Return the [X, Y] coordinate for the center point of the cell that contains the specified text.  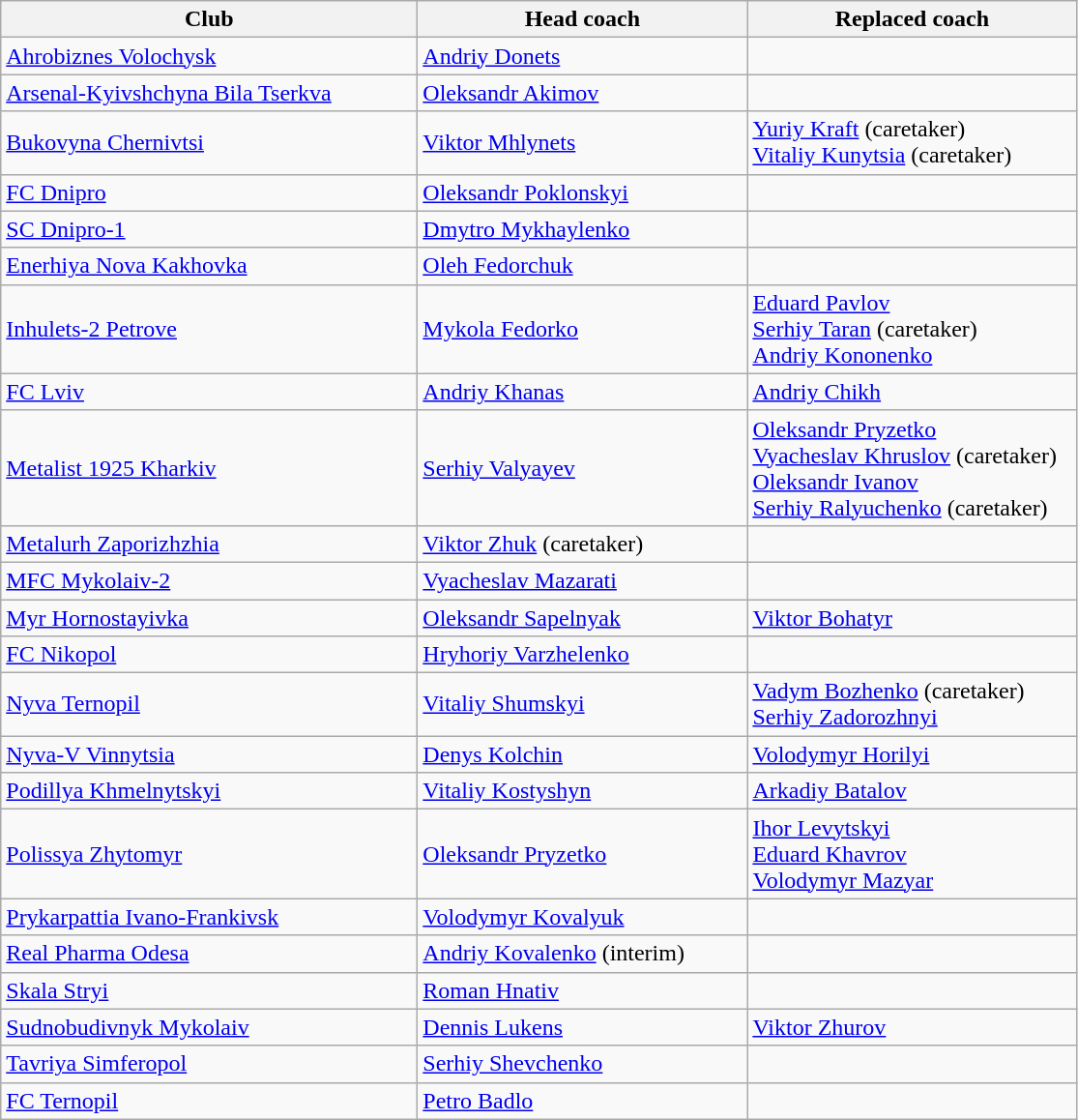
Denys Kolchin [582, 754]
SC Dnipro-1 [209, 229]
FC Nikopol [209, 655]
Club [209, 19]
Oleksandr Akimov [582, 93]
Serhiy Shevchenko [582, 1064]
Polissya Zhytomyr [209, 854]
Dmytro Mykhaylenko [582, 229]
Viktor Mhlynets [582, 143]
Head coach [582, 19]
Arkadiy Batalov [913, 791]
FC Ternopil [209, 1101]
Viktor Zhurov [913, 1027]
Oleksandr Sapelnyak [582, 618]
Viktor Bohatyr [913, 618]
Oleksandr Poklonskyi [582, 192]
Bukovyna Chernivtsi [209, 143]
Mykola Fedorko [582, 329]
Andriy Donets [582, 56]
Vitaliy Kostyshyn [582, 791]
Ihor Levytskyi Eduard Khavrov Volodymyr Mazyar [913, 854]
Metalurh Zaporizhzhia [209, 544]
Ahrobiznes Volochysk [209, 56]
Skala Stryi [209, 990]
Oleksandr Pryzetko Vyacheslav Khruslov (caretaker) Oleksandr Ivanov Serhiy Ralyuchenko (caretaker) [913, 468]
Nyva Ternopil [209, 704]
Enerhiya Nova Kakhovka [209, 266]
Metalist 1925 Kharkiv [209, 468]
Hryhoriy Varzhelenko [582, 655]
Andriy Kovalenko (interim) [582, 954]
Oleh Fedorchuk [582, 266]
Volodymyr Kovalyuk [582, 917]
Andriy Chikh [913, 392]
Volodymyr Horilyi [913, 754]
Nyva-V Vinnytsia [209, 754]
Inhulets-2 Petrove [209, 329]
Podillya Khmelnytskyi [209, 791]
Viktor Zhuk (caretaker) [582, 544]
Roman Hnativ [582, 990]
Myr Hornostayivka [209, 618]
Replaced coach [913, 19]
Eduard Pavlov Serhiy Taran (caretaker) Andriy Kononenko [913, 329]
Sudnobudivnyk Mykolaiv [209, 1027]
Vadym Bozhenko (caretaker) Serhiy Zadorozhnyi [913, 704]
Serhiy Valyayev [582, 468]
Yuriy Kraft (caretaker) Vitaliy Kunytsia (caretaker) [913, 143]
Dennis Lukens [582, 1027]
Tavriya Simferopol [209, 1064]
MFC Mykolaiv-2 [209, 580]
FC Lviv [209, 392]
Real Pharma Odesa [209, 954]
Oleksandr Pryzetko [582, 854]
Vyacheslav Mazarati [582, 580]
Andriy Khanas [582, 392]
Prykarpattia Ivano-Frankivsk [209, 917]
Arsenal-Kyivshchyna Bila Tserkva [209, 93]
Petro Badlo [582, 1101]
FC Dnipro [209, 192]
Vitaliy Shumskyi [582, 704]
